Extract the (X, Y) coordinate from the center of the cell holding the provided text.  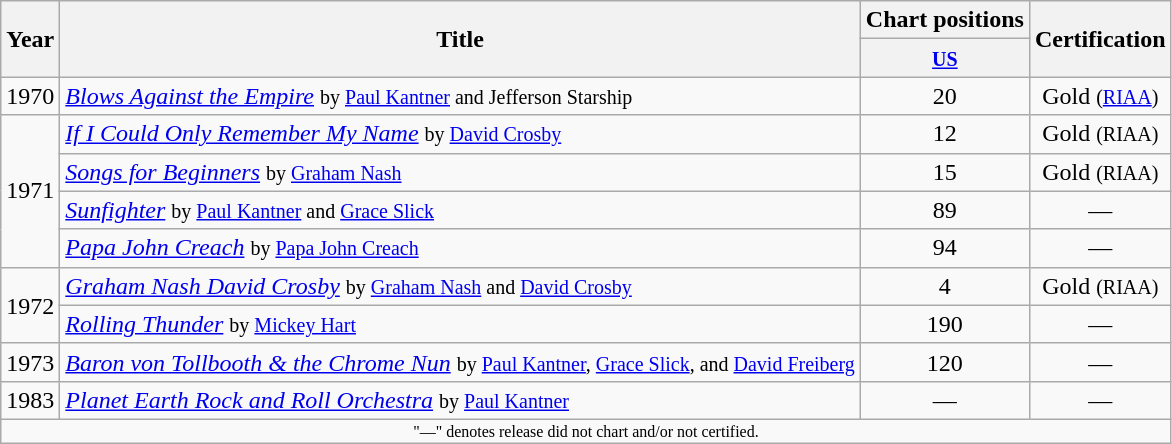
12 (944, 134)
Rolling Thunder by Mickey Hart (460, 324)
15 (944, 172)
1972 (30, 305)
Songs for Beginners by Graham Nash (460, 172)
94 (944, 248)
190 (944, 324)
Blows Against the Empire by Paul Kantner and Jefferson Starship (460, 96)
Year (30, 39)
"—" denotes release did not chart and/or not certified. (586, 431)
20 (944, 96)
1983 (30, 400)
120 (944, 362)
Planet Earth Rock and Roll Orchestra by Paul Kantner (460, 400)
1973 (30, 362)
1971 (30, 191)
89 (944, 210)
Baron von Tollbooth & the Chrome Nun by Paul Kantner, Grace Slick, and David Freiberg (460, 362)
Papa John Creach by Papa John Creach (460, 248)
Title (460, 39)
If I Could Only Remember My Name by David Crosby (460, 134)
Sunfighter by Paul Kantner and Grace Slick (460, 210)
Graham Nash David Crosby by Graham Nash and David Crosby (460, 286)
US (944, 58)
1970 (30, 96)
Certification (1100, 39)
Chart positions (944, 20)
4 (944, 286)
